Extract the (X, Y) coordinate from the center of the cell holding the provided text.  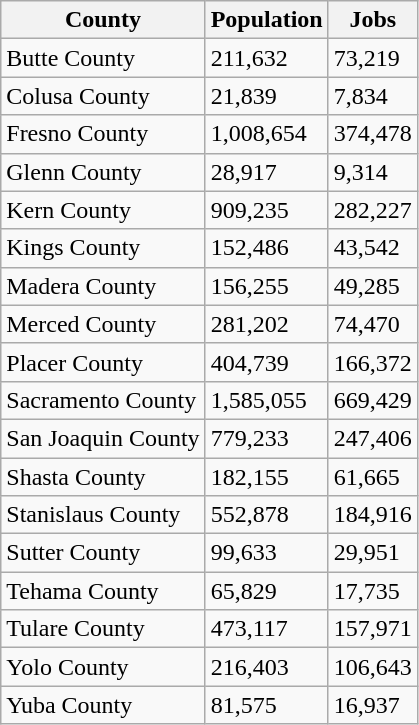
216,403 (266, 667)
Shasta County (103, 477)
29,951 (372, 553)
106,643 (372, 667)
166,372 (372, 362)
247,406 (372, 438)
156,255 (266, 286)
7,834 (372, 96)
779,233 (266, 438)
Sacramento County (103, 400)
Yolo County (103, 667)
Tehama County (103, 591)
Yuba County (103, 705)
Fresno County (103, 134)
1,008,654 (266, 134)
211,632 (266, 58)
404,739 (266, 362)
669,429 (372, 400)
28,917 (266, 172)
Sutter County (103, 553)
Madera County (103, 286)
1,585,055 (266, 400)
County (103, 20)
17,735 (372, 591)
Jobs (372, 20)
Kings County (103, 248)
Colusa County (103, 96)
65,829 (266, 591)
152,486 (266, 248)
43,542 (372, 248)
282,227 (372, 210)
81,575 (266, 705)
473,117 (266, 629)
74,470 (372, 324)
Butte County (103, 58)
73,219 (372, 58)
281,202 (266, 324)
182,155 (266, 477)
Stanislaus County (103, 515)
909,235 (266, 210)
16,937 (372, 705)
552,878 (266, 515)
157,971 (372, 629)
61,665 (372, 477)
Glenn County (103, 172)
Merced County (103, 324)
374,478 (372, 134)
Placer County (103, 362)
9,314 (372, 172)
Population (266, 20)
99,633 (266, 553)
Tulare County (103, 629)
49,285 (372, 286)
Kern County (103, 210)
184,916 (372, 515)
21,839 (266, 96)
San Joaquin County (103, 438)
